Determine the (x, y) coordinate at the center of the cell enclosing the given text.  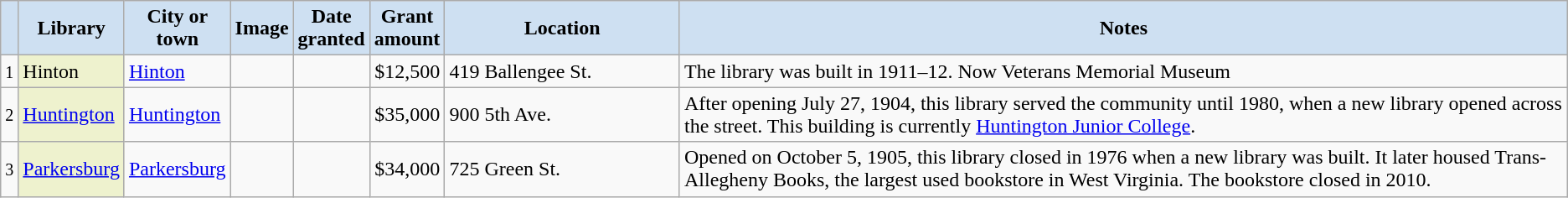
$12,500 (407, 71)
Notes (1123, 29)
Image (261, 29)
Library (72, 29)
Dategranted (332, 29)
City ortown (178, 29)
1 (10, 71)
419 Ballengee St. (563, 71)
3 (10, 169)
900 5th Ave. (563, 114)
Location (563, 29)
The library was built in 1911–12. Now Veterans Memorial Museum (1123, 71)
2 (10, 114)
725 Green St. (563, 169)
$34,000 (407, 169)
$35,000 (407, 114)
Grantamount (407, 29)
